Find where the given text appears and provide that cell's center as (X, Y) coordinate. 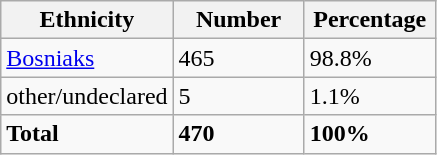
100% (370, 134)
98.8% (370, 58)
1.1% (370, 96)
Ethnicity (87, 20)
Total (87, 134)
5 (238, 96)
Percentage (370, 20)
other/undeclared (87, 96)
470 (238, 134)
465 (238, 58)
Number (238, 20)
Bosniaks (87, 58)
